Capture the cell that displays the provided text and extract its [x, y] central coordinate. 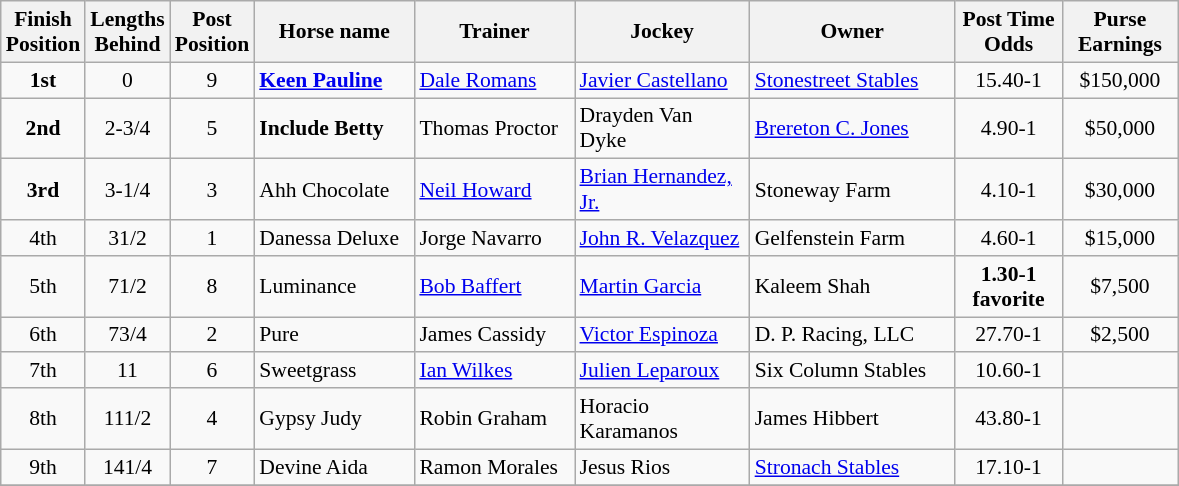
27.70-1 [1009, 335]
Six Column Stables [852, 371]
4th [43, 238]
9 [212, 80]
Martin Garcia [662, 286]
17.10-1 [1009, 467]
6th [43, 335]
D. P. Racing, LLC [852, 335]
Keen Pauline [334, 80]
Dale Romans [494, 80]
10.60-1 [1009, 371]
4.90-1 [1009, 128]
Ahh Chocolate [334, 190]
5th [43, 286]
Brian Hernandez, Jr. [662, 190]
Stonestreet Stables [852, 80]
Stronach Stables [852, 467]
6 [212, 371]
John R. Velazquez [662, 238]
Horse name [334, 32]
1.30-1 favorite [1009, 286]
1 [212, 238]
Post Position [212, 32]
43.80-1 [1009, 418]
71/2 [128, 286]
Post Time Odds [1009, 32]
7 [212, 467]
3rd [43, 190]
$50,000 [1120, 128]
Jorge Navarro [494, 238]
0 [128, 80]
Sweetgrass [334, 371]
15.40-1 [1009, 80]
Julien Leparoux [662, 371]
Pure [334, 335]
2nd [43, 128]
3 [212, 190]
James Cassidy [494, 335]
Thomas Proctor [494, 128]
141/4 [128, 467]
Ian Wilkes [494, 371]
Include Betty [334, 128]
Jockey [662, 32]
Robin Graham [494, 418]
Gypsy Judy [334, 418]
4.60-1 [1009, 238]
$7,500 [1120, 286]
1st [43, 80]
8th [43, 418]
3-1/4 [128, 190]
31/2 [128, 238]
Bob Baffert [494, 286]
Jesus Rios [662, 467]
$30,000 [1120, 190]
Gelfenstein Farm [852, 238]
Drayden Van Dyke [662, 128]
Luminance [334, 286]
9th [43, 467]
Owner [852, 32]
4 [212, 418]
Danessa Deluxe [334, 238]
111/2 [128, 418]
Finish Position [43, 32]
Ramon Morales [494, 467]
Purse Earnings [1120, 32]
5 [212, 128]
$2,500 [1120, 335]
Brereton C. Jones [852, 128]
11 [128, 371]
Javier Castellano [662, 80]
73/4 [128, 335]
2 [212, 335]
8 [212, 286]
Horacio Karamanos [662, 418]
Lengths Behind [128, 32]
Kaleem Shah [852, 286]
2-3/4 [128, 128]
Neil Howard [494, 190]
Victor Espinoza [662, 335]
Devine Aida [334, 467]
$150,000 [1120, 80]
Stoneway Farm [852, 190]
7th [43, 371]
James Hibbert [852, 418]
$15,000 [1120, 238]
4.10-1 [1009, 190]
Trainer [494, 32]
